Capture the cell that displays the provided text and extract its (x, y) central coordinate. 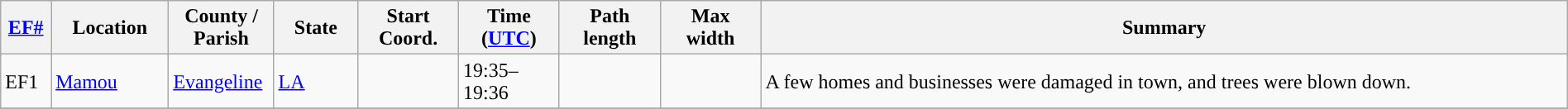
19:35–19:36 (509, 81)
Time (UTC) (509, 28)
EF# (26, 28)
A few homes and businesses were damaged in town, and trees were blown down. (1164, 81)
Evangeline (222, 81)
Summary (1164, 28)
Location (110, 28)
Path length (610, 28)
County / Parish (222, 28)
Mamou (110, 81)
LA (316, 81)
Max width (710, 28)
State (316, 28)
EF1 (26, 81)
Start Coord. (409, 28)
